Extract the (x, y) coordinate from the center of the cell holding the provided text.  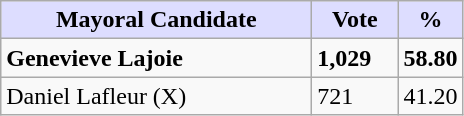
1,029 (355, 58)
58.80 (430, 58)
Vote (355, 20)
Daniel Lafleur (X) (156, 96)
41.20 (430, 96)
% (430, 20)
Mayoral Candidate (156, 20)
Genevieve Lajoie (156, 58)
721 (355, 96)
